Identify which cell holds the provided text, then report its (X, Y) central coordinate. 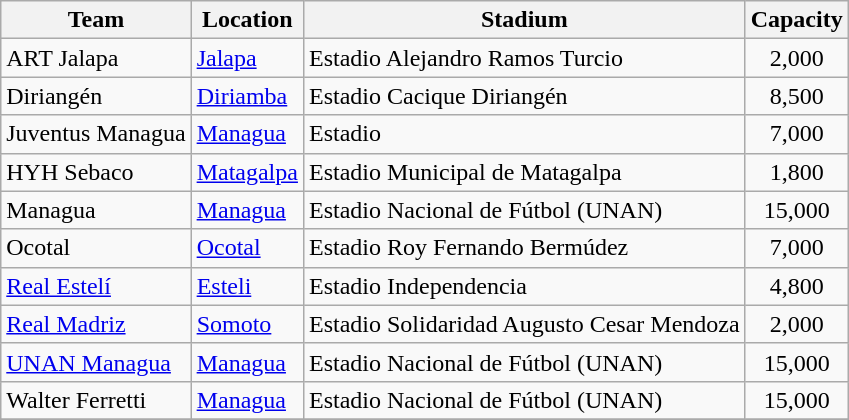
Estadio Cacique Diriangén (524, 96)
Stadium (524, 20)
8,500 (796, 96)
Diriamba (247, 96)
Location (247, 20)
Team (96, 20)
1,800 (796, 172)
Estadio Solidaridad Augusto Cesar Mendoza (524, 324)
Walter Ferretti (96, 400)
Jalapa (247, 58)
Real Estelí (96, 286)
HYH Sebaco (96, 172)
Juventus Managua (96, 134)
ART Jalapa (96, 58)
Esteli (247, 286)
Estadio Municipal de Matagalpa (524, 172)
Matagalpa (247, 172)
Estadio Alejandro Ramos Turcio (524, 58)
Estadio (524, 134)
Somoto (247, 324)
Estadio Roy Fernando Bermúdez (524, 248)
UNAN Managua (96, 362)
4,800 (796, 286)
Estadio Independencia (524, 286)
Real Madriz (96, 324)
Capacity (796, 20)
Diriangén (96, 96)
